Search for the cell housing the specified text and yield its (x, y) center coordinate. 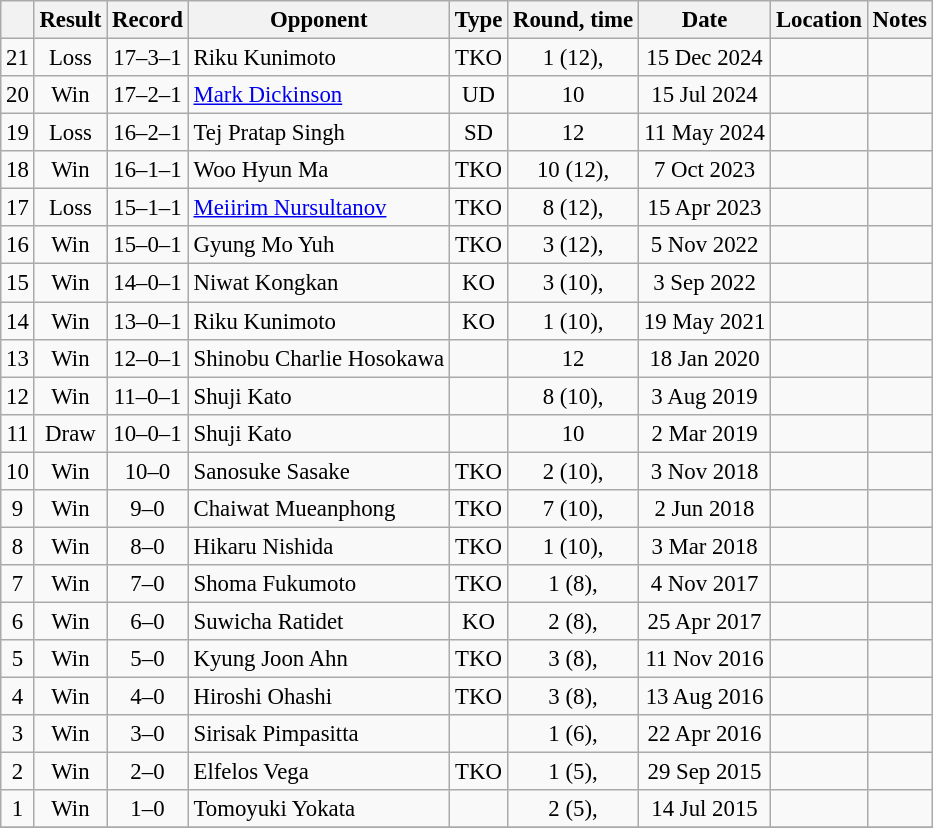
Sanosuke Sasake (318, 471)
3 (12), (574, 245)
Round, time (574, 20)
Tej Pratap Singh (318, 133)
Suwicha Ratidet (318, 621)
7–0 (148, 584)
Hiroshi Ohashi (318, 697)
2–0 (148, 772)
17–2–1 (148, 95)
1–0 (148, 809)
15 Dec 2024 (704, 58)
8 (12), (574, 208)
8 (10), (574, 396)
4–0 (148, 697)
16–2–1 (148, 133)
25 Apr 2017 (704, 621)
3 Aug 2019 (704, 396)
7 Oct 2023 (704, 170)
13 Aug 2016 (704, 697)
1 (18, 809)
2 Jun 2018 (704, 509)
2 (18, 772)
Kyung Joon Ahn (318, 659)
1 (12), (574, 58)
3–0 (148, 734)
3 Mar 2018 (704, 546)
3 (18, 734)
8 (18, 546)
Opponent (318, 20)
15 Jul 2024 (704, 95)
16–1–1 (148, 170)
13–0–1 (148, 321)
11 May 2024 (704, 133)
1 (5), (574, 772)
14–0–1 (148, 283)
4 (18, 697)
5 (18, 659)
9–0 (148, 509)
SD (478, 133)
Elfelos Vega (318, 772)
5–0 (148, 659)
7 (10), (574, 509)
4 Nov 2017 (704, 584)
18 (18, 170)
Meiirim Nursultanov (318, 208)
14 (18, 321)
Gyung Mo Yuh (318, 245)
17–3–1 (148, 58)
10–0 (148, 471)
22 Apr 2016 (704, 734)
12–0–1 (148, 358)
Draw (70, 433)
9 (18, 509)
11 (18, 433)
1 (8), (574, 584)
Result (70, 20)
Record (148, 20)
Mark Dickinson (318, 95)
19 (18, 133)
10 (12), (574, 170)
15–1–1 (148, 208)
16 (18, 245)
1 (6), (574, 734)
Niwat Kongkan (318, 283)
20 (18, 95)
8–0 (148, 546)
11–0–1 (148, 396)
Type (478, 20)
Location (820, 20)
Shoma Fukumoto (318, 584)
Hikaru Nishida (318, 546)
18 Jan 2020 (704, 358)
UD (478, 95)
Tomoyuki Yokata (318, 809)
29 Sep 2015 (704, 772)
19 May 2021 (704, 321)
17 (18, 208)
Chaiwat Mueanphong (318, 509)
2 (8), (574, 621)
2 (10), (574, 471)
21 (18, 58)
15–0–1 (148, 245)
3 Nov 2018 (704, 471)
Sirisak Pimpasitta (318, 734)
Shinobu Charlie Hosokawa (318, 358)
7 (18, 584)
15 Apr 2023 (704, 208)
3 Sep 2022 (704, 283)
15 (18, 283)
Woo Hyun Ma (318, 170)
13 (18, 358)
Date (704, 20)
6–0 (148, 621)
2 Mar 2019 (704, 433)
6 (18, 621)
5 Nov 2022 (704, 245)
3 (10), (574, 283)
2 (5), (574, 809)
10–0–1 (148, 433)
11 Nov 2016 (704, 659)
Notes (900, 20)
14 Jul 2015 (704, 809)
